For the text-containing cell, return its midpoint in [x, y] coordinate format. 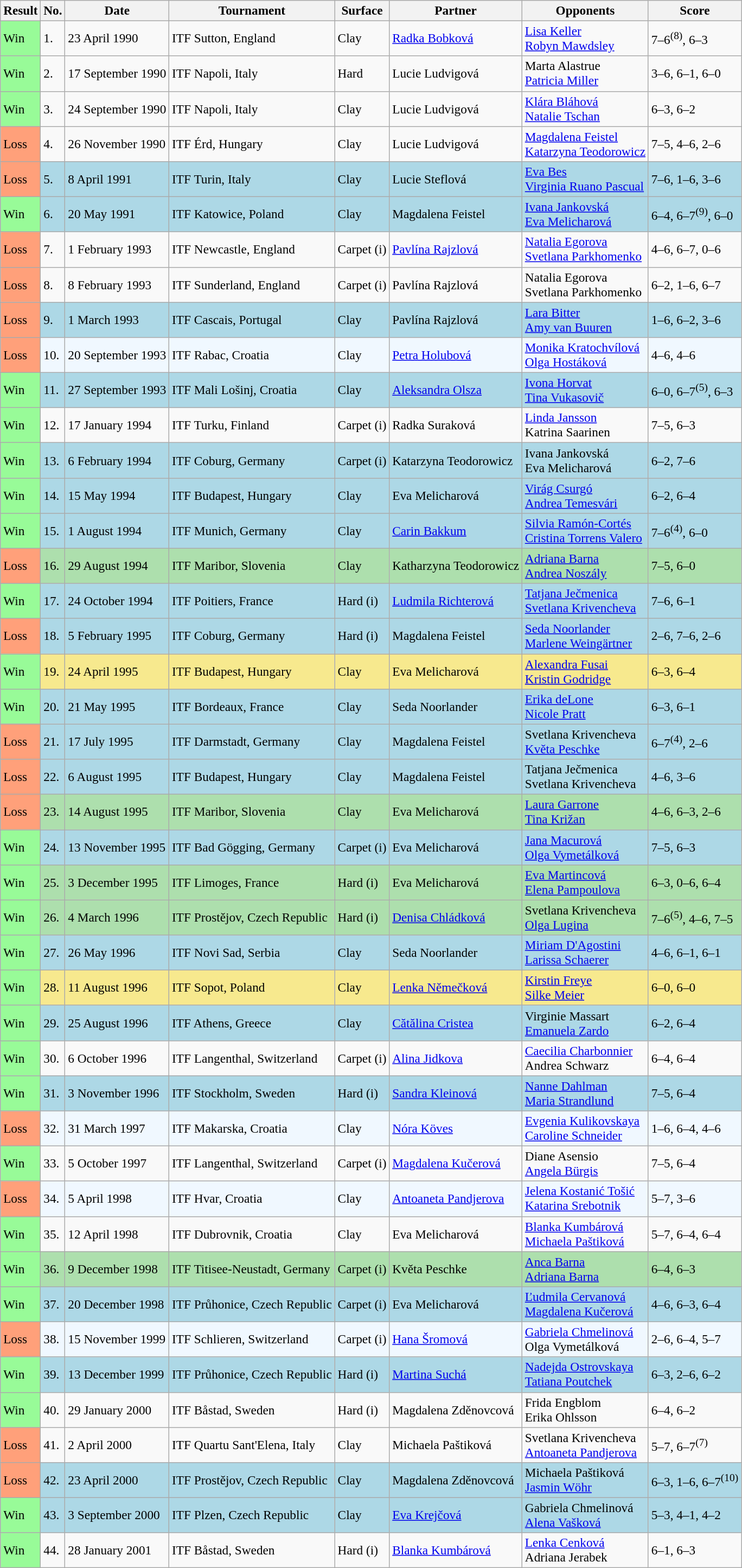
Blanka Kumbárová Michaela Paštiková [585, 1234]
7–5, 6–0 [694, 566]
35. [53, 1234]
Magdalena Feistel Katarzyna Teodorowicz [585, 143]
5 October 1997 [117, 1164]
Kirstin Freye Silke Meier [585, 988]
ITF Schlieren, Switzerland [252, 1340]
4. [53, 143]
17. [53, 601]
Cătălina Cristea [456, 1023]
8. [53, 284]
ITF Darmstadt, Germany [252, 741]
38. [53, 1340]
Silvia Ramón-Cortés Cristina Torrens Valero [585, 531]
Michaela Paštiková [456, 1445]
Partner [456, 10]
Marta Alastrue Patricia Miller [585, 74]
Adriana Barna Andrea Noszály [585, 566]
1 August 1994 [117, 531]
2. [53, 74]
5. [53, 179]
7–6(4), 6–0 [694, 531]
ITF Sunderland, England [252, 284]
Katarzyna Teodorowicz [456, 460]
11 August 1996 [117, 988]
Svetlana Krivencheva Antoaneta Pandjerova [585, 1445]
6–4, 6–3 [694, 1269]
23. [53, 812]
25. [53, 883]
20 May 1991 [117, 214]
43. [53, 1515]
3 November 1996 [117, 1093]
Sandra Kleinová [456, 1093]
7–6, 6–1 [694, 601]
6–1, 6–3 [694, 1550]
1–6, 6–4, 4–6 [694, 1128]
13. [53, 460]
9 December 1998 [117, 1269]
22. [53, 776]
ITF Newcastle, England [252, 250]
Svetlana Krivencheva Květa Peschke [585, 741]
6. [53, 214]
Svetlana Krivencheva Olga Lugina [585, 917]
17 July 1995 [117, 741]
Eva Martincová Elena Pampoulova [585, 883]
3 December 1995 [117, 883]
7–6(5), 4–6, 7–5 [694, 917]
3 September 2000 [117, 1515]
9. [53, 319]
ITF Bad Gögging, Germany [252, 847]
Monika Kratochvílová Olga Hostáková [585, 355]
14. [53, 495]
ITF Novi Sad, Serbia [252, 952]
4 March 1996 [117, 917]
Hana Šromová [456, 1340]
Erika deLone Nicole Pratt [585, 707]
Diane Asensio Angela Bürgis [585, 1164]
ITF Titisee-Neustadt, Germany [252, 1269]
Michaela Paštiková Jasmin Wöhr [585, 1480]
32. [53, 1128]
Date [117, 10]
1. [53, 38]
Frida Engblom Erika Ohlsson [585, 1410]
Linda Jansson Katrina Saarinen [585, 426]
ITF Turku, Finland [252, 426]
Blanka Kumbárová [456, 1550]
18. [53, 636]
1–6, 6–2, 3–6 [694, 319]
20. [53, 707]
ITF Limoges, France [252, 883]
27. [53, 952]
19. [53, 671]
Gabriela Chmelinová Alena Vašková [585, 1515]
Klára Bláhová Natalie Tschan [585, 109]
6–2, 7–6 [694, 460]
Nóra Köves [456, 1128]
Tournament [252, 10]
Lenka Cenková Adriana Jerabek [585, 1550]
14 August 1995 [117, 812]
ITF Munich, Germany [252, 531]
6 August 1995 [117, 776]
5–3, 4–1, 4–2 [694, 1515]
12 April 1998 [117, 1234]
4–6, 3–6 [694, 776]
Seda Noorlander Marlene Weingärtner [585, 636]
Virginie Massart Emanuela Zardo [585, 1023]
Lucie Steflová [456, 179]
24 April 1995 [117, 671]
26. [53, 917]
Surface [362, 10]
Martina Suchá [456, 1374]
Nanne Dahlman Maria Strandlund [585, 1093]
6 October 1996 [117, 1058]
ITF Bordeaux, France [252, 707]
Denisa Chládková [456, 917]
28. [53, 988]
37. [53, 1304]
Antoaneta Pandjerova [456, 1198]
6–3, 6–1 [694, 707]
ITF Cascais, Portugal [252, 319]
15 November 1999 [117, 1340]
6–3, 6–4 [694, 671]
Miriam D'Agostini Larissa Schaerer [585, 952]
13 November 1995 [117, 847]
17 September 1990 [117, 74]
Ivona Horvat Tina Vukasovič [585, 390]
34. [53, 1198]
Anca Barna Adriana Barna [585, 1269]
5–7, 6–7(7) [694, 1445]
6–0, 6–7(5), 6–3 [694, 390]
26 May 1996 [117, 952]
24 September 1990 [117, 109]
4–6, 4–6 [694, 355]
16. [53, 566]
20 September 1993 [117, 355]
23 April 1990 [117, 38]
6–3, 6–2 [694, 109]
15 May 1994 [117, 495]
Result [21, 10]
Jelena Kostanić Tošić Katarina Srebotnik [585, 1198]
25 August 1996 [117, 1023]
Evgenia Kulikovskaya Caroline Schneider [585, 1128]
5 April 1998 [117, 1198]
Caecilia Charbonnier Andrea Schwarz [585, 1058]
Nadejda Ostrovskaya Tatiana Poutchek [585, 1374]
ITF Plzen, Czech Republic [252, 1515]
33. [53, 1164]
23 April 2000 [117, 1480]
11. [53, 390]
Lisa Keller Robyn Mawdsley [585, 38]
24. [53, 847]
Hard [362, 74]
6 February 1994 [117, 460]
4–6, 6–3, 6–4 [694, 1304]
5–7, 3–6 [694, 1198]
39. [53, 1374]
Radka Suraková [456, 426]
26 November 1990 [117, 143]
24 October 1994 [117, 601]
Petra Holubová [456, 355]
6–3, 1–6, 6–7(10) [694, 1480]
Lenka Němečková [456, 988]
Radka Bobková [456, 38]
Virág Csurgó Andrea Temesvári [585, 495]
ITF Mali Lošinj, Croatia [252, 390]
Alexandra Fusai Kristin Godridge [585, 671]
Ludmila Richterová [456, 601]
4–6, 6–3, 2–6 [694, 812]
36. [53, 1269]
ITF Érd, Hungary [252, 143]
6–3, 0–6, 6–4 [694, 883]
42. [53, 1480]
Magdalena Kučerová [456, 1164]
Květa Peschke [456, 1269]
6–2, 1–6, 6–7 [694, 284]
Gabriela Chmelinová Olga Vymetálková [585, 1340]
20 December 1998 [117, 1304]
6–3, 2–6, 6–2 [694, 1374]
ITF Quartu Sant'Elena, Italy [252, 1445]
Eva Bes Virginia Ruano Pascual [585, 179]
ITF Sopot, Poland [252, 988]
ITF Dubrovnik, Croatia [252, 1234]
2 April 2000 [117, 1445]
6–4, 6–2 [694, 1410]
44. [53, 1550]
ITF Hvar, Croatia [252, 1198]
Alina Jidkova [456, 1058]
8 February 1993 [117, 284]
7–6(8), 6–3 [694, 38]
17 January 1994 [117, 426]
29. [53, 1023]
31. [53, 1093]
No. [53, 10]
2–6, 6–4, 5–7 [694, 1340]
3. [53, 109]
ITF Sutton, England [252, 38]
21 May 1995 [117, 707]
7–5, 4–6, 2–6 [694, 143]
7–6, 1–6, 3–6 [694, 179]
ITF Rabac, Croatia [252, 355]
12. [53, 426]
1 March 1993 [117, 319]
5 February 1995 [117, 636]
28 January 2001 [117, 1550]
21. [53, 741]
6–0, 6–0 [694, 988]
Eva Krejčová [456, 1515]
41. [53, 1445]
13 December 1999 [117, 1374]
Carin Bakkum [456, 531]
Katharzyna Teodorowicz [456, 566]
2–6, 7–6, 2–6 [694, 636]
31 March 1997 [117, 1128]
Score [694, 10]
4–6, 6–7, 0–6 [694, 250]
5–7, 6–4, 6–4 [694, 1234]
ITF Poitiers, France [252, 601]
Opponents [585, 10]
30. [53, 1058]
Jana Macurová Olga Vymetálková [585, 847]
ITF Makarska, Croatia [252, 1128]
6–4, 6–4 [694, 1058]
4–6, 6–1, 6–1 [694, 952]
6–7(4), 2–6 [694, 741]
7. [53, 250]
15. [53, 531]
29 January 2000 [117, 1410]
1 February 1993 [117, 250]
ITF Stockholm, Sweden [252, 1093]
10. [53, 355]
ITF Turin, Italy [252, 179]
3–6, 6–1, 6–0 [694, 74]
Lara Bitter Amy van Buuren [585, 319]
ITF Athens, Greece [252, 1023]
Laura Garrone Tina Križan [585, 812]
Ľudmila Cervanová Magdalena Kučerová [585, 1304]
40. [53, 1410]
29 August 1994 [117, 566]
Aleksandra Olsza [456, 390]
8 April 1991 [117, 179]
6–4, 6–7(9), 6–0 [694, 214]
27 September 1993 [117, 390]
ITF Katowice, Poland [252, 214]
